Detect which cell encompasses the target text, then output its (X, Y) center coordinate. 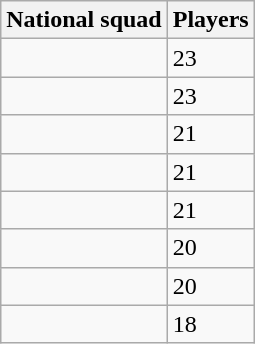
Players (210, 20)
18 (210, 324)
National squad (84, 20)
